Provide the [x, y] coordinate of the cell's center where the given text is located.  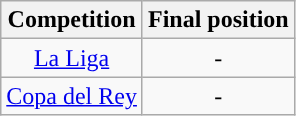
Final position [218, 20]
Competition [72, 20]
La Liga [72, 58]
Copa del Rey [72, 96]
